Output the [x, y] coordinate of the center of the cell containing the given text.  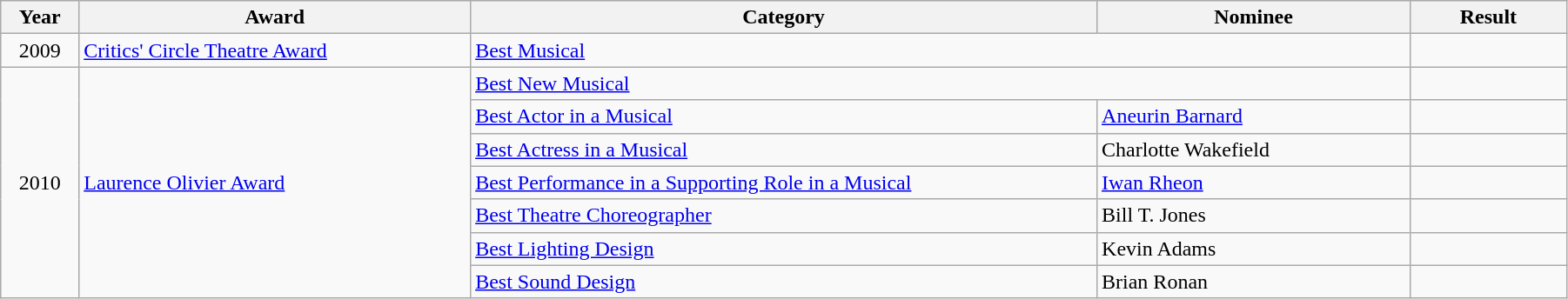
Best Performance in a Supporting Role in a Musical [784, 183]
Result [1488, 17]
Best Musical [941, 50]
Laurence Olivier Award [275, 183]
Kevin Adams [1254, 249]
Brian Ronan [1254, 282]
Best Actress in a Musical [784, 149]
Best Sound Design [784, 282]
Critics' Circle Theatre Award [275, 50]
2010 [40, 183]
Best Actor in a Musical [784, 116]
Best Lighting Design [784, 249]
Aneurin Barnard [1254, 116]
Nominee [1254, 17]
2009 [40, 50]
Charlotte Wakefield [1254, 149]
Best Theatre Choreographer [784, 216]
Year [40, 17]
Category [784, 17]
Iwan Rheon [1254, 183]
Award [275, 17]
Bill T. Jones [1254, 216]
Best New Musical [941, 83]
